Locate the cell with the specified text and output its (X, Y) center coordinate. 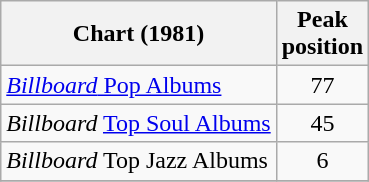
Billboard Top Jazz Albums (138, 161)
Billboard Pop Albums (138, 85)
Billboard Top Soul Albums (138, 123)
Chart (1981) (138, 34)
6 (322, 161)
77 (322, 85)
45 (322, 123)
Peakposition (322, 34)
